Extract the [x, y] coordinate from the center of the cell holding the provided text.  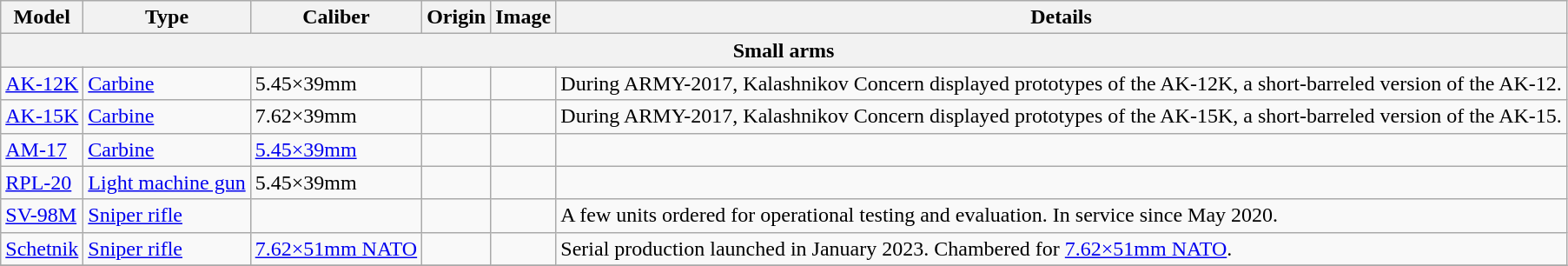
Origin [457, 17]
Caliber [336, 17]
Small arms [784, 50]
Image [523, 17]
Type [167, 17]
AK-15K [42, 116]
Serial production launched in January 2023. Chambered for 7.62×51mm NATO. [1062, 249]
A few units ordered for operational testing and evaluation. In service since May 2020. [1062, 216]
During ARMY-2017, Kalashnikov Concern displayed prototypes of the AK-15K, a short-barreled version of the AK-15. [1062, 116]
Light machine gun [167, 183]
Details [1062, 17]
AM-17 [42, 150]
7.62×39mm [336, 116]
RPL-20 [42, 183]
Model [42, 17]
During ARMY-2017, Kalashnikov Concern displayed prototypes of the AK-12K, a short-barreled version of the AK-12. [1062, 83]
Schetnik [42, 249]
7.62×51mm NATO [336, 249]
SV-98M [42, 216]
AK-12K [42, 83]
